For the text-containing cell, return its midpoint in [x, y] coordinate format. 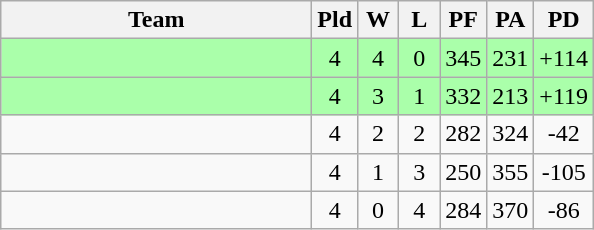
+119 [564, 96]
324 [510, 134]
213 [510, 96]
PD [564, 20]
Team [156, 20]
PF [464, 20]
-86 [564, 210]
332 [464, 96]
250 [464, 172]
231 [510, 58]
355 [510, 172]
+114 [564, 58]
-105 [564, 172]
W [378, 20]
PA [510, 20]
-42 [564, 134]
370 [510, 210]
345 [464, 58]
Pld [335, 20]
282 [464, 134]
284 [464, 210]
L [420, 20]
